Pinpoint the cell where the given text exists, returning its (x, y) midpoint coordinate. 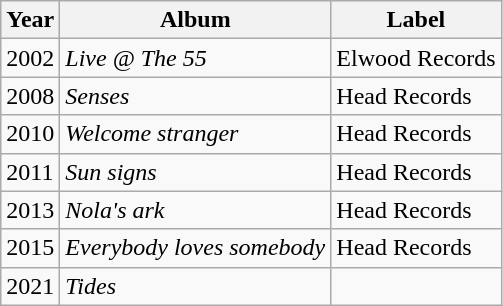
Sun signs (196, 172)
2021 (30, 286)
Everybody loves somebody (196, 248)
Welcome stranger (196, 134)
2002 (30, 58)
Label (416, 20)
Elwood Records (416, 58)
Nola's ark (196, 210)
Senses (196, 96)
2008 (30, 96)
2011 (30, 172)
2013 (30, 210)
Album (196, 20)
Year (30, 20)
2015 (30, 248)
Live @ The 55 (196, 58)
Tides (196, 286)
2010 (30, 134)
